Scan for the cell matching the given text and deliver its (x, y) coordinate at center. 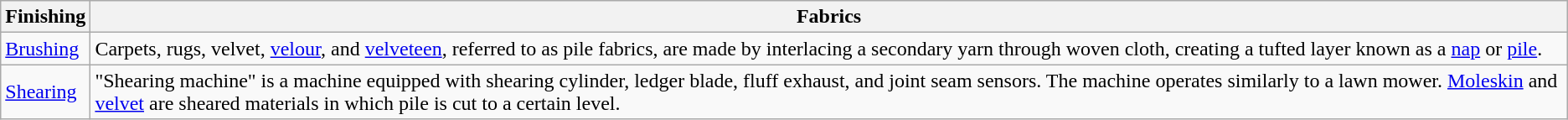
Finishing (45, 17)
Fabrics (829, 17)
Brushing (45, 49)
Shearing (45, 92)
